Capture the cell that displays the provided text and extract its (x, y) central coordinate. 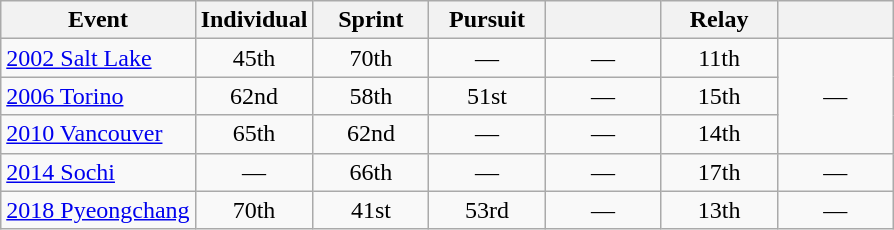
14th (719, 134)
2018 Pyeongchang (98, 210)
53rd (487, 210)
51st (487, 96)
66th (371, 172)
45th (254, 58)
2006 Torino (98, 96)
2010 Vancouver (98, 134)
11th (719, 58)
41st (371, 210)
Pursuit (487, 20)
15th (719, 96)
13th (719, 210)
2002 Salt Lake (98, 58)
2014 Sochi (98, 172)
Event (98, 20)
17th (719, 172)
Individual (254, 20)
Relay (719, 20)
58th (371, 96)
Sprint (371, 20)
65th (254, 134)
